For the text-containing cell, return its midpoint in (x, y) coordinate format. 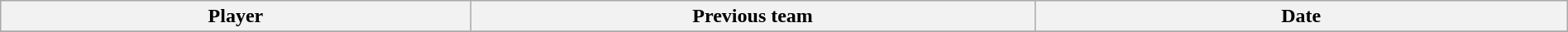
Player (236, 16)
Date (1301, 16)
Previous team (753, 16)
